Locate the cell with the specified text and output its [X, Y] center coordinate. 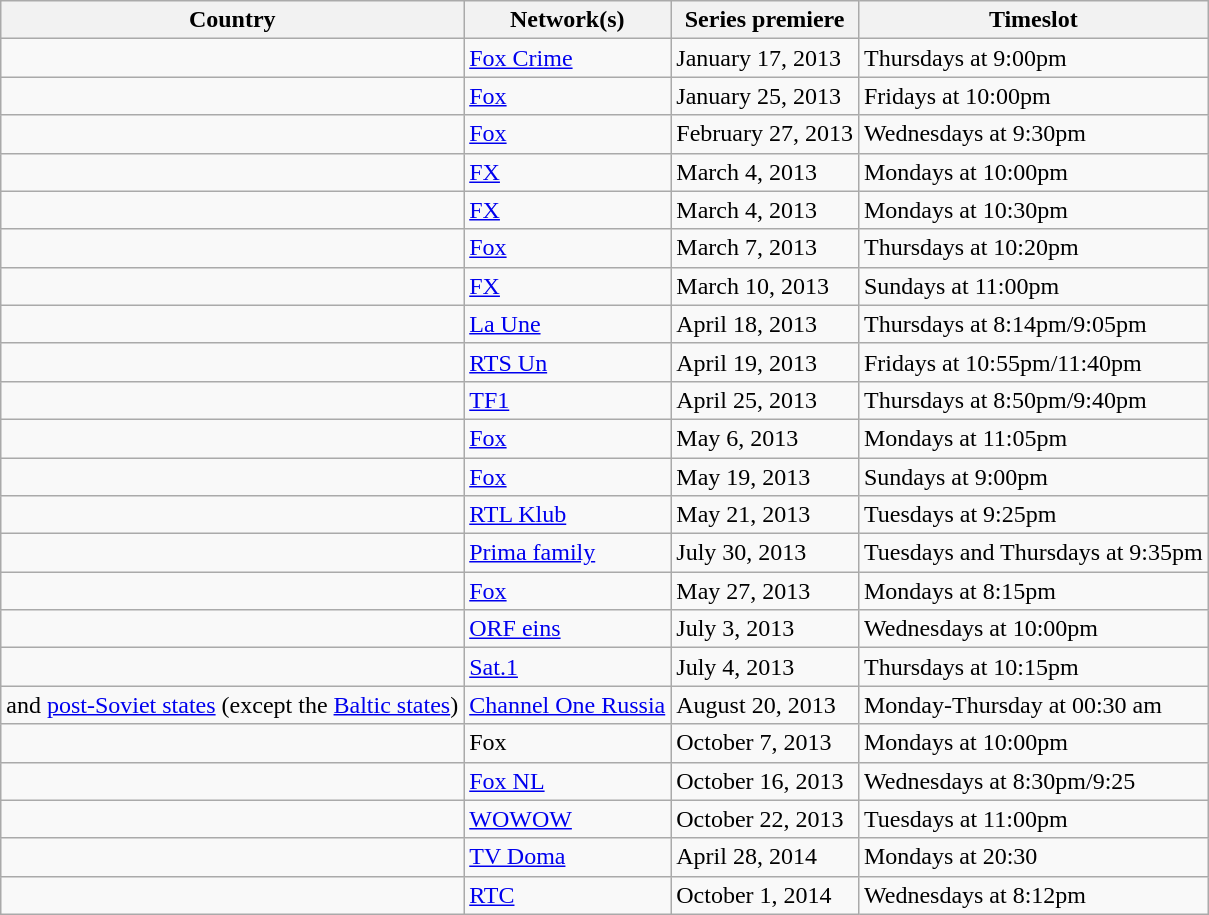
Mondays at 20:30 [1033, 857]
TF1 [568, 400]
May 27, 2013 [765, 591]
TV Doma [568, 857]
April 18, 2013 [765, 324]
Wednesdays at 9:30pm [1033, 134]
Mondays at 10:30pm [1033, 210]
Thursdays at 10:15pm [1033, 667]
RTC [568, 895]
RTL Klub [568, 515]
Timeslot [1033, 20]
Series premiere [765, 20]
January 17, 2013 [765, 58]
WOWOW [568, 819]
Mondays at 11:05pm [1033, 438]
October 7, 2013 [765, 743]
Fox Crime [568, 58]
May 19, 2013 [765, 477]
Monday-Thursday at 00:30 am [1033, 705]
April 28, 2014 [765, 857]
La Une [568, 324]
Country [232, 20]
July 3, 2013 [765, 629]
May 21, 2013 [765, 515]
August 20, 2013 [765, 705]
March 10, 2013 [765, 286]
Fridays at 10:00pm [1033, 96]
April 19, 2013 [765, 362]
Network(s) [568, 20]
Sundays at 9:00pm [1033, 477]
RTS Un [568, 362]
October 16, 2013 [765, 781]
Wednesdays at 8:12pm [1033, 895]
Tuesdays at 9:25pm [1033, 515]
Mondays at 8:15pm [1033, 591]
Tuesdays at 11:00pm [1033, 819]
April 25, 2013 [765, 400]
January 25, 2013 [765, 96]
February 27, 2013 [765, 134]
October 1, 2014 [765, 895]
Fox NL [568, 781]
Channel One Russia [568, 705]
and post-Soviet states (except the Baltic states) [232, 705]
Fridays at 10:55pm/11:40pm [1033, 362]
July 30, 2013 [765, 553]
Wednesdays at 10:00pm [1033, 629]
Wednesdays at 8:30pm/9:25 [1033, 781]
Prima family [568, 553]
Thursdays at 8:14pm/9:05pm [1033, 324]
March 7, 2013 [765, 248]
May 6, 2013 [765, 438]
Tuesdays and Thursdays at 9:35pm [1033, 553]
Thursdays at 10:20pm [1033, 248]
Thursdays at 9:00pm [1033, 58]
Sat.1 [568, 667]
ORF eins [568, 629]
October 22, 2013 [765, 819]
Sundays at 11:00pm [1033, 286]
Thursdays at 8:50pm/9:40pm [1033, 400]
July 4, 2013 [765, 667]
